Search for the cell housing the specified text and yield its (x, y) center coordinate. 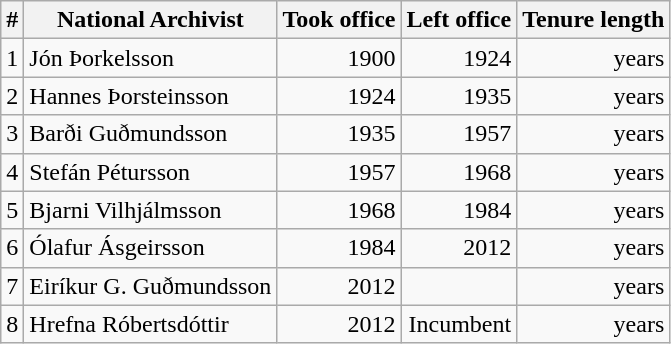
1900 (339, 58)
Incumbent (459, 324)
Hannes Þorsteinsson (150, 96)
8 (12, 324)
Eiríkur G. Guðmundsson (150, 286)
Took office (339, 20)
# (12, 20)
Hrefna Róbertsdóttir (150, 324)
3 (12, 134)
Stefán Pétursson (150, 172)
Jón Þorkelsson (150, 58)
5 (12, 210)
7 (12, 286)
4 (12, 172)
6 (12, 248)
National Archivist (150, 20)
Left office (459, 20)
Bjarni Vilhjálmsson (150, 210)
Tenure length (594, 20)
Ólafur Ásgeirsson (150, 248)
2 (12, 96)
1 (12, 58)
Barði Guðmundsson (150, 134)
